Capture the cell that displays the provided text and extract its [X, Y] central coordinate. 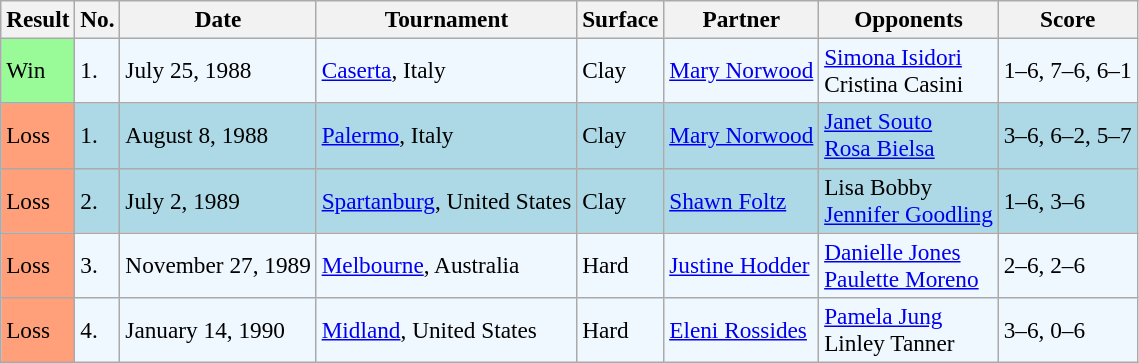
Spartanburg, United States [446, 200]
Result [38, 19]
Opponents [908, 19]
January 14, 1990 [218, 330]
Danielle Jones Paulette Moreno [908, 264]
4. [98, 330]
Win [38, 70]
Palermo, Italy [446, 136]
Caserta, Italy [446, 70]
No. [98, 19]
3–6, 0–6 [1068, 330]
Partner [742, 19]
1–6, 7–6, 6–1 [1068, 70]
Score [1068, 19]
Justine Hodder [742, 264]
3–6, 6–2, 5–7 [1068, 136]
2. [98, 200]
November 27, 1989 [218, 264]
July 25, 1988 [218, 70]
Shawn Foltz [742, 200]
Pamela Jung Linley Tanner [908, 330]
Eleni Rossides [742, 330]
Surface [620, 19]
Melbourne, Australia [446, 264]
2–6, 2–6 [1068, 264]
Date [218, 19]
August 8, 1988 [218, 136]
Tournament [446, 19]
3. [98, 264]
1–6, 3–6 [1068, 200]
July 2, 1989 [218, 200]
Janet Souto Rosa Bielsa [908, 136]
Lisa Bobby Jennifer Goodling [908, 200]
Midland, United States [446, 330]
Simona Isidori Cristina Casini [908, 70]
